Determine the [x, y] coordinate at the center of the cell enclosing the given text.  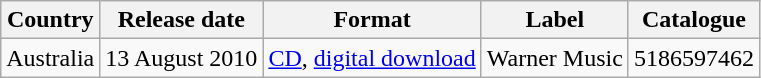
Label [554, 20]
13 August 2010 [182, 58]
Warner Music [554, 58]
Format [372, 20]
Country [50, 20]
Catalogue [694, 20]
Release date [182, 20]
5186597462 [694, 58]
Australia [50, 58]
CD, digital download [372, 58]
